Find where the given text appears and provide that cell's center as (x, y) coordinate. 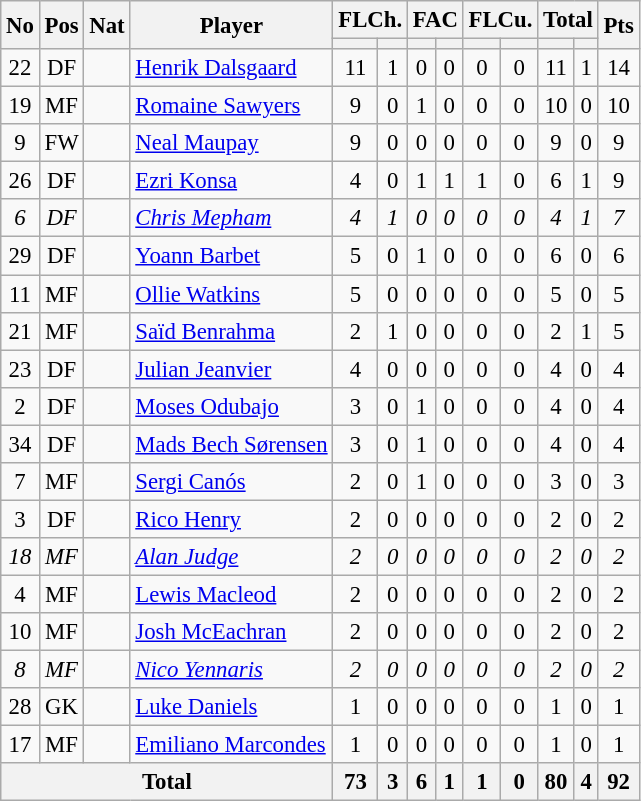
19 (20, 106)
Romaine Sawyers (232, 106)
34 (20, 444)
FLCu. (500, 20)
Neal Maupay (232, 143)
Mads Bech Sørensen (232, 444)
Moses Odubajo (232, 406)
28 (20, 707)
Saïd Benrahma (232, 331)
92 (618, 782)
FAC (435, 20)
22 (20, 68)
Pos (62, 25)
Josh McEachran (232, 632)
23 (20, 369)
Chris Mepham (232, 219)
FLCh. (370, 20)
Alan Judge (232, 557)
Rico Henry (232, 519)
26 (20, 181)
Ollie Watkins (232, 294)
Yoann Barbet (232, 256)
Nat (107, 25)
14 (618, 68)
Sergi Canós (232, 482)
Luke Daniels (232, 707)
18 (20, 557)
29 (20, 256)
Henrik Dalsgaard (232, 68)
GK (62, 707)
FW (62, 143)
8 (20, 670)
Emiliano Marcondes (232, 745)
73 (356, 782)
Ezri Konsa (232, 181)
Julian Jeanvier (232, 369)
Pts (618, 25)
17 (20, 745)
Nico Yennaris (232, 670)
Player (232, 25)
21 (20, 331)
80 (556, 782)
Lewis Macleod (232, 594)
No (20, 25)
